Search for the cell housing the specified text and yield its [X, Y] center coordinate. 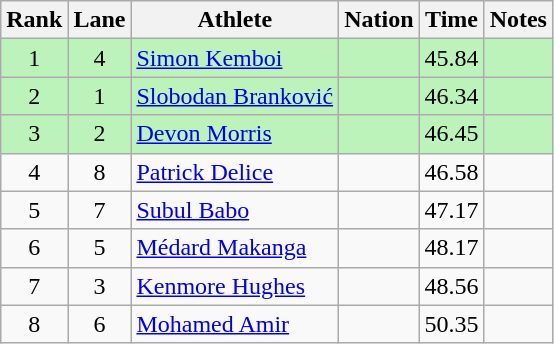
Mohamed Amir [235, 324]
45.84 [452, 58]
Notes [518, 20]
48.56 [452, 286]
Lane [100, 20]
Kenmore Hughes [235, 286]
Nation [379, 20]
Subul Babo [235, 210]
Time [452, 20]
48.17 [452, 248]
46.58 [452, 172]
46.34 [452, 96]
Simon Kemboi [235, 58]
Athlete [235, 20]
50.35 [452, 324]
Médard Makanga [235, 248]
Patrick Delice [235, 172]
47.17 [452, 210]
46.45 [452, 134]
Slobodan Branković [235, 96]
Devon Morris [235, 134]
Rank [34, 20]
